Locate the cell with the specified text and output its [X, Y] center coordinate. 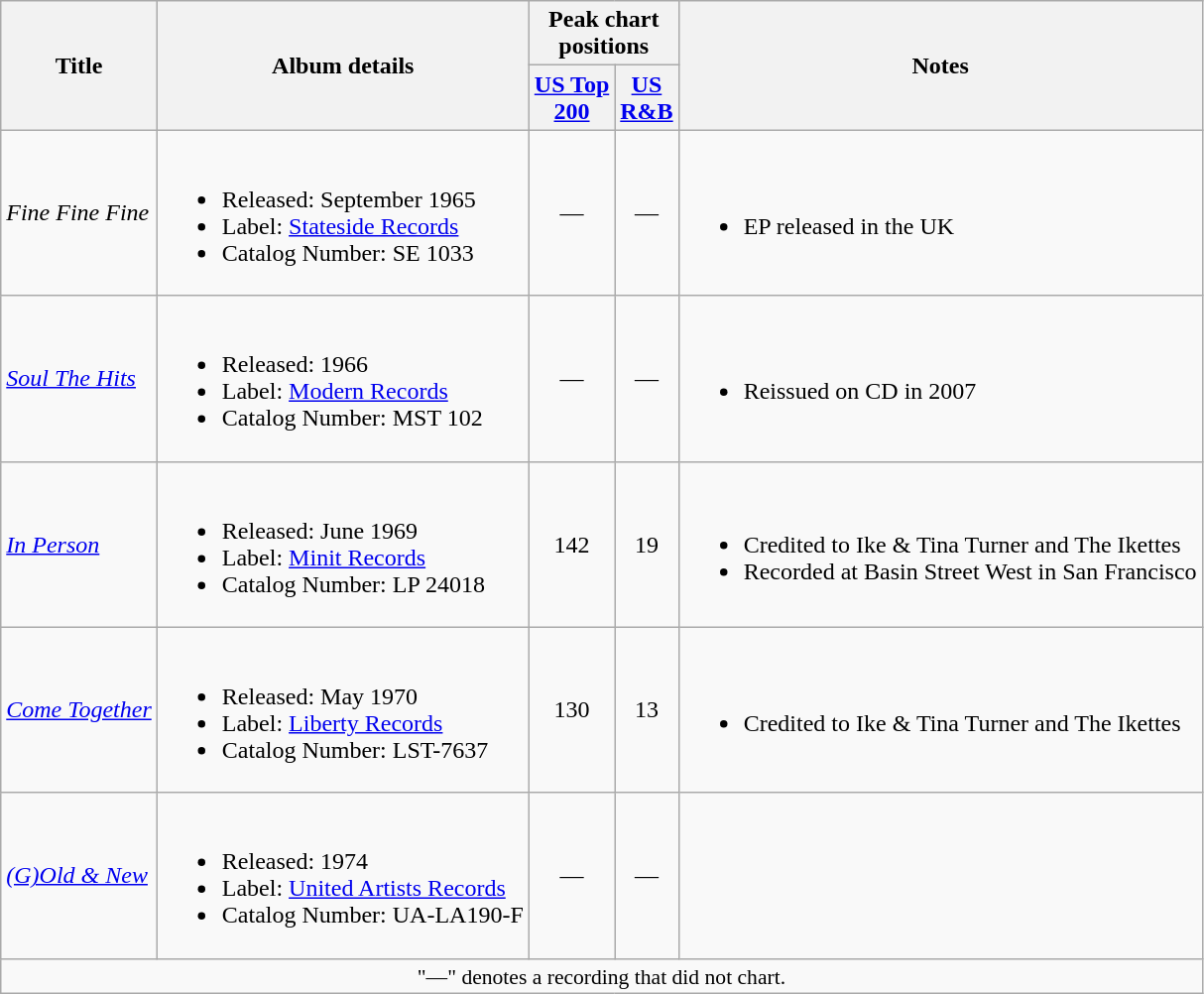
(G)Old & New [79, 875]
130 [571, 710]
19 [647, 544]
Notes [940, 65]
EP released in the UK [940, 212]
US Top200 [571, 97]
142 [571, 544]
Released: May 1970Label: Liberty RecordsCatalog Number: LST-7637 [343, 710]
Fine Fine Fine [79, 212]
Album details [343, 65]
13 [647, 710]
In Person [79, 544]
Title [79, 65]
Released: September 1965Label: Stateside RecordsCatalog Number: SE 1033 [343, 212]
Reissued on CD in 2007 [940, 379]
Credited to Ike & Tina Turner and The IkettesRecorded at Basin Street West in San Francisco [940, 544]
Released: 1974Label: United Artists RecordsCatalog Number: UA-LA190-F [343, 875]
Come Together [79, 710]
Released: June 1969Label: Minit RecordsCatalog Number: LP 24018 [343, 544]
Credited to Ike & Tina Turner and The Ikettes [940, 710]
Soul The Hits [79, 379]
USR&B [647, 97]
Peak chartpositions [603, 34]
Released: 1966Label: Modern RecordsCatalog Number: MST 102 [343, 379]
"—" denotes a recording that did not chart. [601, 976]
